Return (X, Y) of the center of cell containing provided text 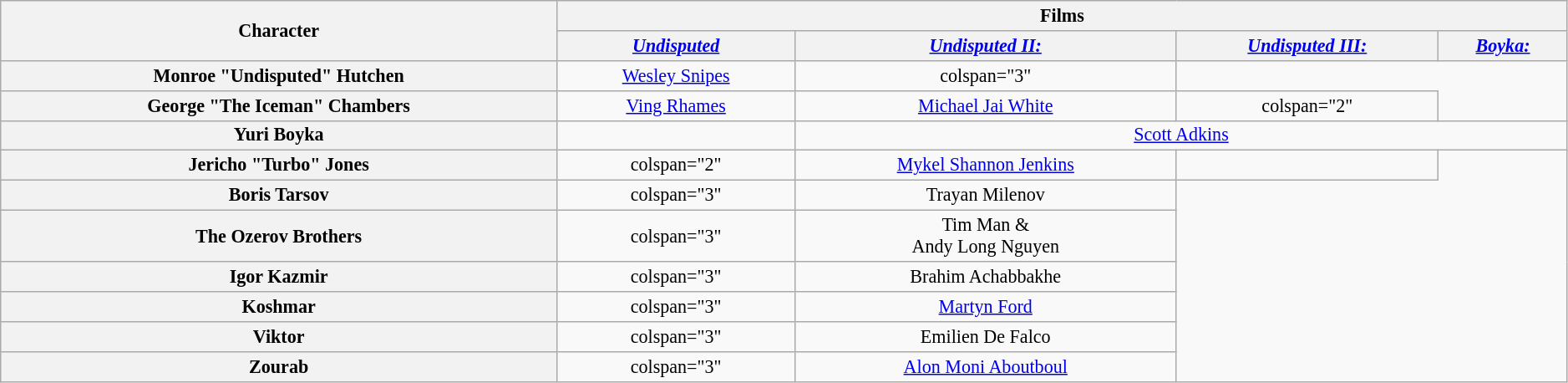
Emilien De Falco (986, 336)
Boyka: (1503, 45)
Undisputed (677, 45)
Ving Rhames (677, 105)
The Ozerov Brothers (279, 236)
Scott Adkins (1181, 135)
Undisputed III: (1307, 45)
Martyn Ford (986, 306)
George "The Iceman" Chambers (279, 105)
Igor Kazmir (279, 276)
Wesley Snipes (677, 75)
Tim Man & Andy Long Nguyen (986, 236)
Undisputed II: (986, 45)
Boris Tarsov (279, 195)
Alon Moni Aboutboul (986, 366)
Trayan Milenov (986, 195)
Brahim Achabbakhe (986, 276)
Koshmar (279, 306)
Jericho "Turbo" Jones (279, 166)
Mykel Shannon Jenkins (986, 166)
Zourab (279, 366)
Michael Jai White (986, 105)
Monroe "Undisputed" Hutchen (279, 75)
Films (1063, 15)
Viktor (279, 336)
Character (279, 30)
Yuri Boyka (279, 135)
